Capture the cell that displays the provided text and extract its [X, Y] central coordinate. 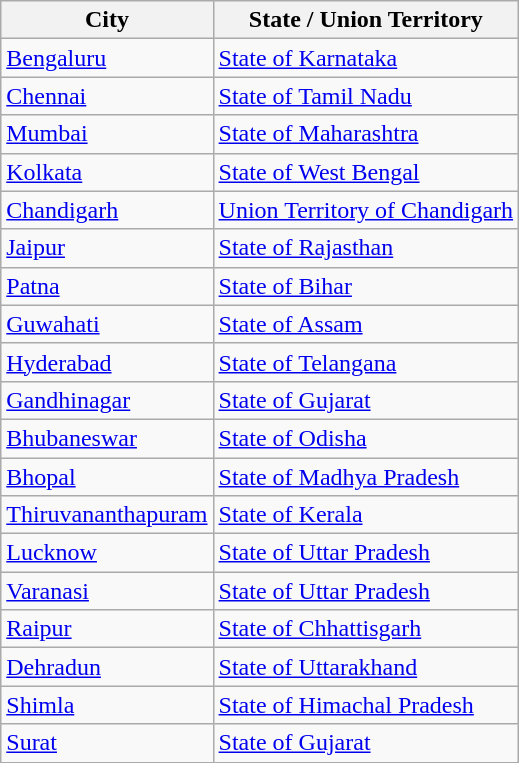
State of Telangana [366, 362]
State of Assam [366, 324]
State of Chhattisgarh [366, 629]
Raipur [107, 629]
Patna [107, 286]
State of Odisha [366, 438]
Bhopal [107, 477]
Surat [107, 743]
Varanasi [107, 591]
City [107, 20]
Jaipur [107, 248]
Lucknow [107, 553]
Mumbai [107, 134]
Hyderabad [107, 362]
State of Rajasthan [366, 248]
Bengaluru [107, 58]
Guwahati [107, 324]
State of Uttarakhand [366, 667]
Chandigarh [107, 210]
State of Karnataka [366, 58]
Shimla [107, 705]
Bhubaneswar [107, 438]
State of Kerala [366, 515]
Chennai [107, 96]
State of West Bengal [366, 172]
Kolkata [107, 172]
State of Maharashtra [366, 134]
State of Himachal Pradesh [366, 705]
State of Madhya Pradesh [366, 477]
Gandhinagar [107, 400]
State of Bihar [366, 286]
State / Union Territory [366, 20]
Thiruvananthapuram [107, 515]
State of Tamil Nadu [366, 96]
Union Territory of Chandigarh [366, 210]
Dehradun [107, 667]
